From the cell containing the given text, extract its center point as (x, y) coordinate. 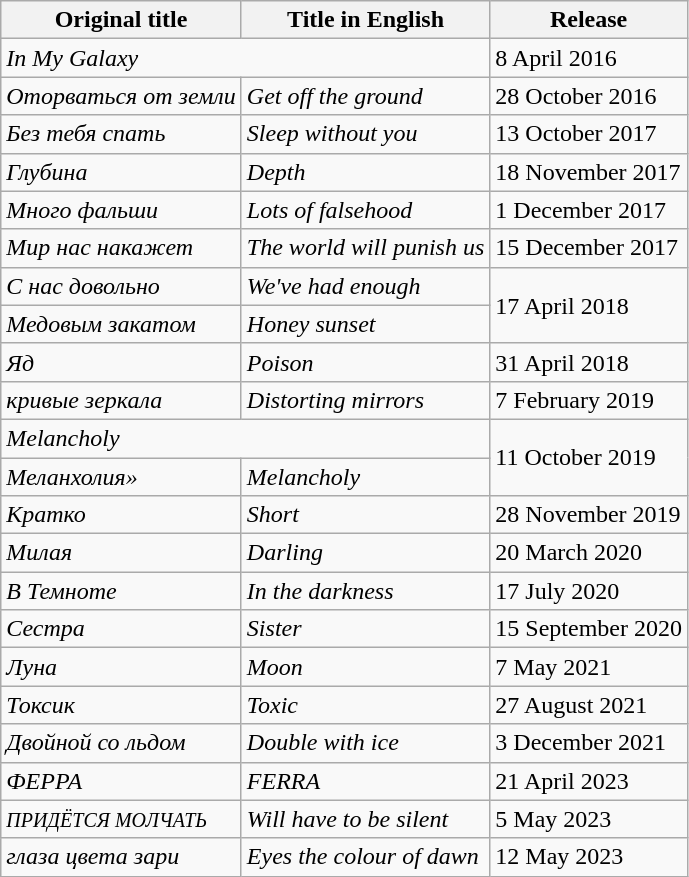
7 February 2019 (589, 400)
In My Galaxy (246, 58)
We've had enough (365, 286)
Depth (365, 172)
Will have to be silent (365, 819)
Без тебя спать (122, 134)
Eyes the colour of dawn (365, 857)
Release (589, 20)
21 April 2023 (589, 781)
7 May 2021 (589, 667)
12 May 2023 (589, 857)
Двойной со льдом (122, 743)
Глубина (122, 172)
Мир нас накажет (122, 248)
Distorting mirrors (365, 400)
Оторваться от земли (122, 96)
28 October 2016 (589, 96)
17 April 2018 (589, 305)
Get off the ground (365, 96)
Меланхолия» (122, 477)
Darling (365, 553)
С нас довольно (122, 286)
Double with ice (365, 743)
28 November 2019 (589, 515)
3 December 2021 (589, 743)
Sister (365, 629)
Яд (122, 362)
Toxic (365, 705)
15 September 2020 (589, 629)
1 December 2017 (589, 210)
Lots of falsehood (365, 210)
Moon (365, 667)
31 April 2018 (589, 362)
Honey sunset (365, 324)
In the darkness (365, 591)
8 April 2016 (589, 58)
The world will punish us (365, 248)
Луна (122, 667)
Медовым закатом (122, 324)
ПРИДЁТСЯ МОЛЧАТЬ (122, 819)
Sleep without you (365, 134)
17 July 2020 (589, 591)
В Темноте (122, 591)
13 October 2017 (589, 134)
Title in English (365, 20)
5 May 2023 (589, 819)
11 October 2019 (589, 457)
FERRA (365, 781)
18 November 2017 (589, 172)
15 December 2017 (589, 248)
Кратко (122, 515)
глаза цвета зари (122, 857)
ФЕРРА (122, 781)
Short (365, 515)
Милая (122, 553)
Original title (122, 20)
Много фальши (122, 210)
Токсик (122, 705)
Poison (365, 362)
27 August 2021 (589, 705)
кривые зеркала (122, 400)
20 March 2020 (589, 553)
Сестра (122, 629)
